Determine the [X, Y] coordinate at the center of the cell enclosing the given text.  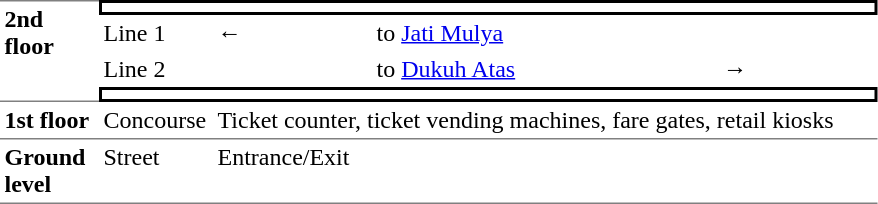
Line 2 [156, 69]
Ticket counter, ticket vending machines, fare gates, retail kiosks [545, 121]
← [292, 33]
Entrance/Exit [545, 172]
Street [156, 172]
to Dukuh Atas [545, 69]
2nd floor [50, 51]
Ground level [50, 172]
1st floor [50, 121]
Line 1 [156, 33]
Concourse [156, 121]
→ [798, 69]
to Jati Mulya [545, 33]
